Return the [X, Y] coordinate for the center point of the cell that contains the specified text.  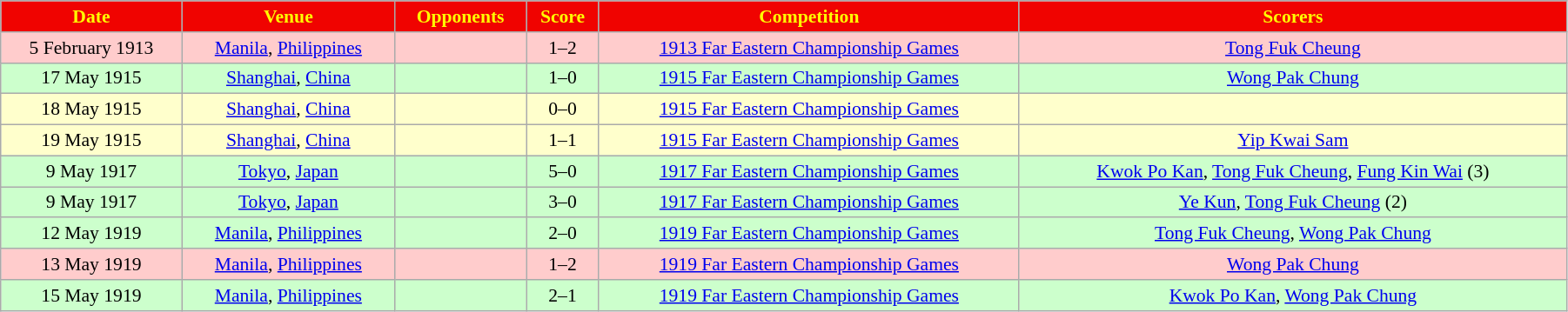
2–1 [563, 295]
Venue [288, 17]
Kwok Po Kan, Wong Pak Chung [1293, 295]
Tong Fuk Cheung, Wong Pak Chung [1293, 234]
Competition [809, 17]
1–1 [563, 141]
Ye Kun, Tong Fuk Cheung (2) [1293, 202]
Kwok Po Kan, Tong Fuk Cheung, Fung Kin Wai (3) [1293, 171]
Yip Kwai Sam [1293, 141]
Scorers [1293, 17]
17 May 1915 [91, 78]
1913 Far Eastern Championship Games [809, 48]
13 May 1919 [91, 264]
18 May 1915 [91, 110]
5–0 [563, 171]
0–0 [563, 110]
2–0 [563, 234]
19 May 1915 [91, 141]
5 February 1913 [91, 48]
12 May 1919 [91, 234]
Opponents [461, 17]
15 May 1919 [91, 295]
Date [91, 17]
3–0 [563, 202]
Tong Fuk Cheung [1293, 48]
1–0 [563, 78]
Score [563, 17]
